Locate the cell with the specified text and output its [x, y] center coordinate. 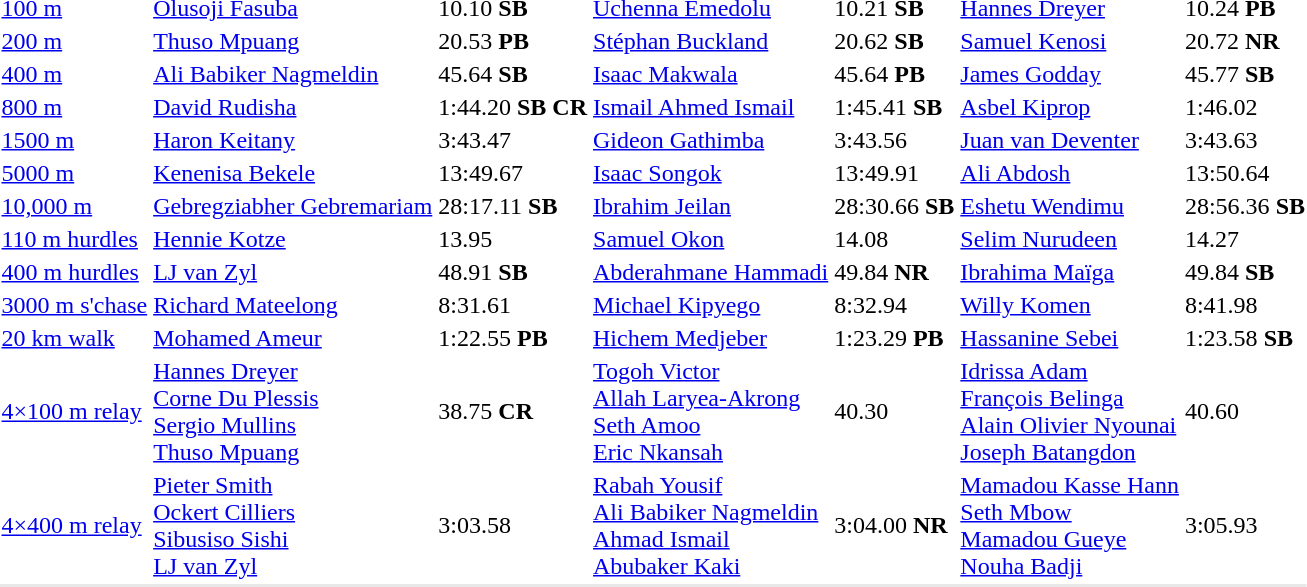
400 m hurdles [74, 272]
45.64 SB [513, 74]
49.84 NR [894, 272]
Samuel Kenosi [1070, 41]
4×400 m relay [74, 526]
49.84 SB [1244, 272]
Gideon Gathimba [711, 140]
1:46.02 [1244, 107]
110 m hurdles [74, 239]
13.95 [513, 239]
1:44.20 SB CR [513, 107]
Ali Babiker Nagmeldin [293, 74]
Isaac Makwala [711, 74]
28:17.11 SB [513, 206]
Asbel Kiprop [1070, 107]
Ismail Ahmed Ismail [711, 107]
1:22.55 PB [513, 338]
3:43.63 [1244, 140]
Juan van Deventer [1070, 140]
Gebregziabher Gebremariam [293, 206]
200 m [74, 41]
13:50.64 [1244, 173]
Richard Mateelong [293, 305]
20.62 SB [894, 41]
1500 m [74, 140]
40.30 [894, 412]
1:23.58 SB [1244, 338]
Mohamed Ameur [293, 338]
1:45.41 SB [894, 107]
5000 m [74, 173]
38.75 CR [513, 412]
28:56.36 SB [1244, 206]
Kenenisa Bekele [293, 173]
Thuso Mpuang [293, 41]
20.53 PB [513, 41]
13:49.67 [513, 173]
David Rudisha [293, 107]
4×100 m relay [74, 412]
Rabah YousifAli Babiker NagmeldinAhmad IsmailAbubaker Kaki [711, 526]
40.60 [1244, 412]
3:03.58 [513, 526]
3:05.93 [1244, 526]
14.08 [894, 239]
28:30.66 SB [894, 206]
Hassanine Sebei [1070, 338]
20 km walk [74, 338]
Ibrahima Maïga [1070, 272]
14.27 [1244, 239]
3:43.47 [513, 140]
James Godday [1070, 74]
8:41.98 [1244, 305]
400 m [74, 74]
45.64 PB [894, 74]
45.77 SB [1244, 74]
Hennie Kotze [293, 239]
48.91 SB [513, 272]
Selim Nurudeen [1070, 239]
3000 m s'chase [74, 305]
Haron Keitany [293, 140]
800 m [74, 107]
13:49.91 [894, 173]
LJ van Zyl [293, 272]
Michael Kipyego [711, 305]
Hichem Medjeber [711, 338]
Willy Komen [1070, 305]
Mamadou Kasse HannSeth MbowMamadou GueyeNouha Badji [1070, 526]
Eshetu Wendimu [1070, 206]
Togoh VictorAllah Laryea-AkrongSeth AmooEric Nkansah [711, 412]
8:32.94 [894, 305]
Stéphan Buckland [711, 41]
1:23.29 PB [894, 338]
3:43.56 [894, 140]
Hannes DreyerCorne Du PlessisSergio MullinsThuso Mpuang [293, 412]
3:04.00 NR [894, 526]
10,000 m [74, 206]
8:31.61 [513, 305]
Isaac Songok [711, 173]
Abderahmane Hammadi [711, 272]
Ali Abdosh [1070, 173]
Samuel Okon [711, 239]
20.72 NR [1244, 41]
Ibrahim Jeilan [711, 206]
Idrissa AdamFrançois BelingaAlain Olivier NyounaiJoseph Batangdon [1070, 412]
Pieter Smith Ockert Cilliers Sibusiso Sishi LJ van Zyl [293, 526]
